Scan for the cell matching the given text and deliver its (x, y) coordinate at center. 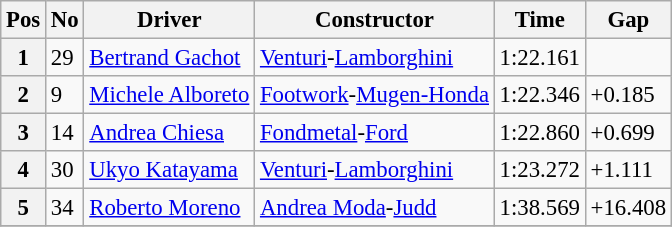
1:38.569 (540, 208)
14 (65, 133)
9 (65, 95)
Fondmetal-Ford (375, 133)
Andrea Chiesa (170, 133)
2 (24, 95)
Driver (170, 20)
1 (24, 58)
1:22.346 (540, 95)
Constructor (375, 20)
Ukyo Katayama (170, 170)
Andrea Moda-Judd (375, 208)
30 (65, 170)
1:22.860 (540, 133)
+16.408 (628, 208)
1:23.272 (540, 170)
+0.185 (628, 95)
+1.111 (628, 170)
5 (24, 208)
Pos (24, 20)
Footwork-Mugen-Honda (375, 95)
Michele Alboreto (170, 95)
29 (65, 58)
Bertrand Gachot (170, 58)
Gap (628, 20)
No (65, 20)
1:22.161 (540, 58)
Time (540, 20)
34 (65, 208)
4 (24, 170)
Roberto Moreno (170, 208)
+0.699 (628, 133)
3 (24, 133)
